Capture the cell that displays the provided text and extract its (x, y) central coordinate. 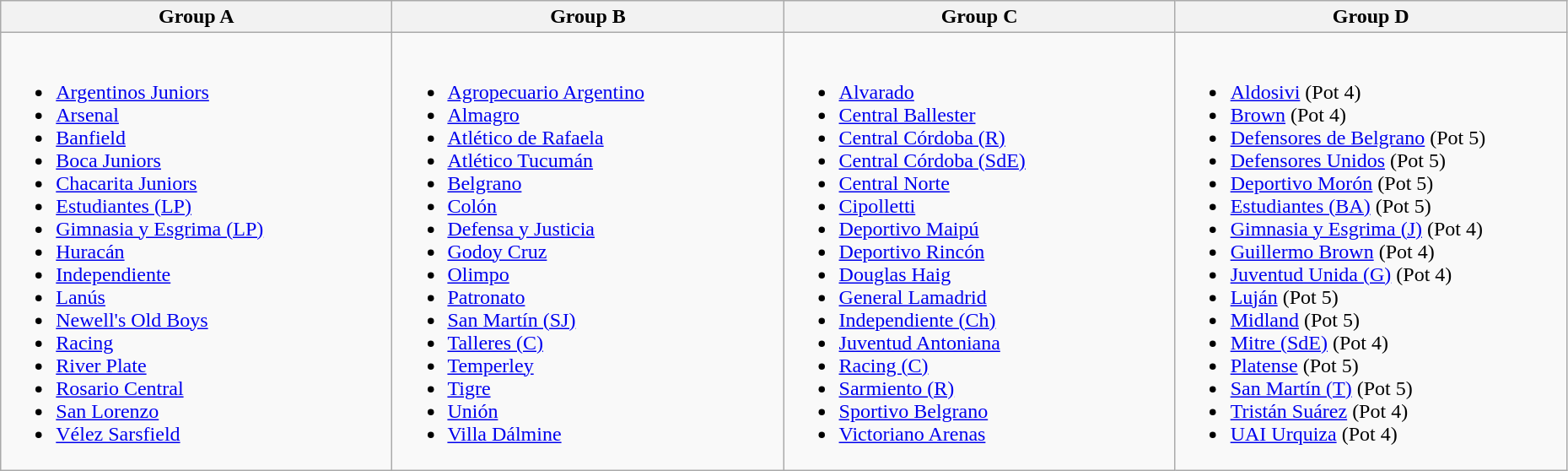
Group A (197, 17)
Group C (979, 17)
Group B (588, 17)
Group D (1371, 17)
